Scan for the cell matching the given text and deliver its (X, Y) coordinate at center. 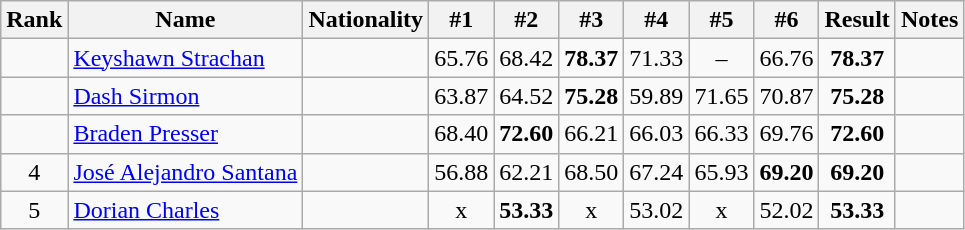
#6 (786, 20)
59.89 (656, 96)
69.76 (786, 134)
Name (186, 20)
5 (34, 210)
66.21 (592, 134)
71.33 (656, 58)
#1 (462, 20)
68.40 (462, 134)
65.93 (722, 172)
Nationality (366, 20)
62.21 (526, 172)
68.42 (526, 58)
66.33 (722, 134)
Notes (929, 20)
Dash Sirmon (186, 96)
68.50 (592, 172)
#3 (592, 20)
Rank (34, 20)
#2 (526, 20)
Braden Presser (186, 134)
67.24 (656, 172)
63.87 (462, 96)
66.03 (656, 134)
José Alejandro Santana (186, 172)
#5 (722, 20)
65.76 (462, 58)
71.65 (722, 96)
#4 (656, 20)
52.02 (786, 210)
Keyshawn Strachan (186, 58)
– (722, 58)
66.76 (786, 58)
Result (857, 20)
64.52 (526, 96)
Dorian Charles (186, 210)
53.02 (656, 210)
56.88 (462, 172)
70.87 (786, 96)
4 (34, 172)
